Return the (X, Y) coordinate for the center point of the cell that contains the specified text.  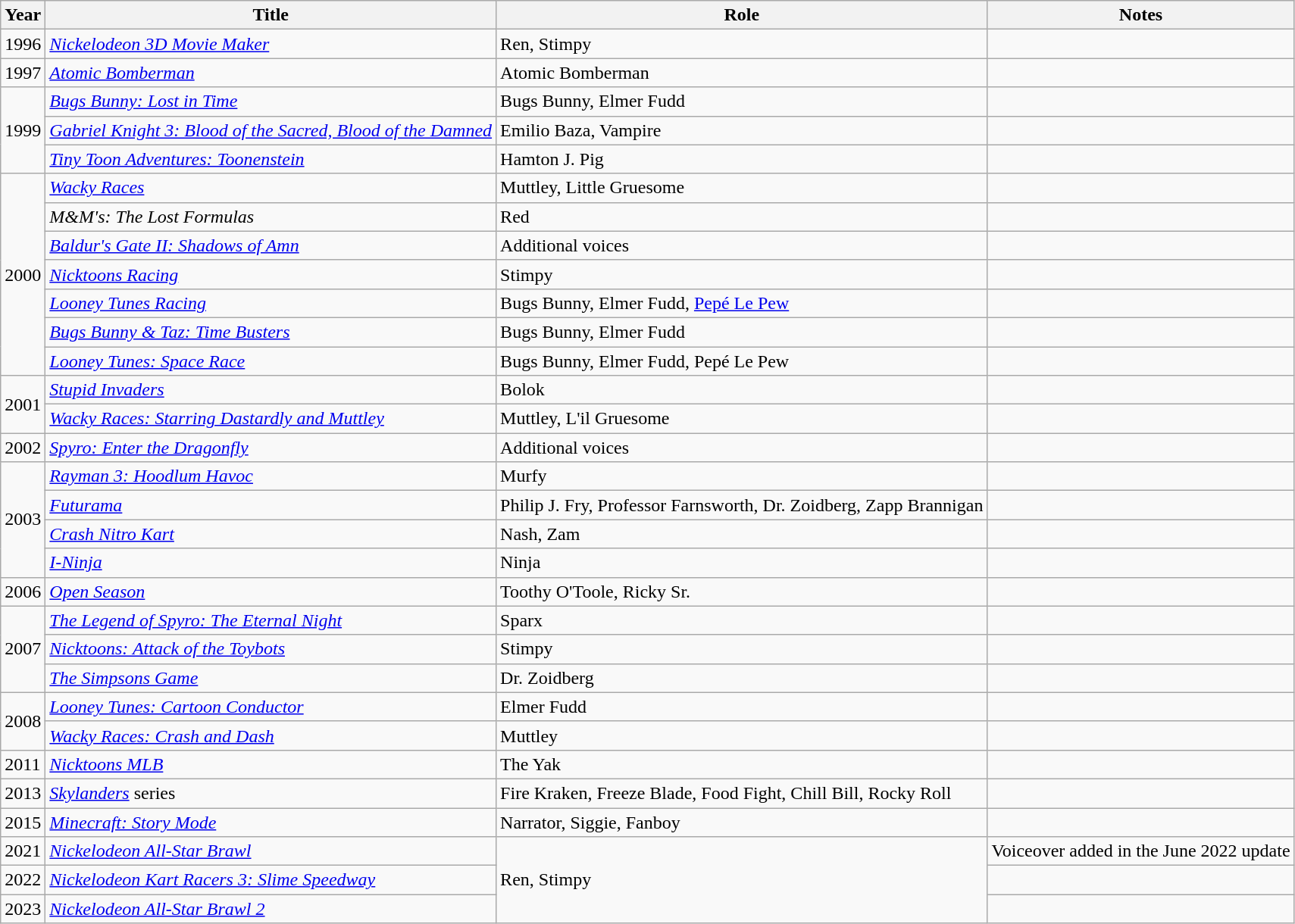
Nicktoons Racing (271, 274)
Skylanders series (271, 793)
The Yak (742, 764)
Gabriel Knight 3: Blood of the Sacred, Blood of the Damned (271, 130)
Nicktoons: Attack of the Toybots (271, 649)
Elmer Fudd (742, 707)
Emilio Baza, Vampire (742, 130)
Muttley, L'il Gruesome (742, 419)
Muttley, Little Gruesome (742, 188)
Bolok (742, 390)
Title (271, 15)
Toothy O'Toole, Ricky Sr. (742, 592)
2003 (23, 520)
Year (23, 15)
Role (742, 15)
Wacky Races (271, 188)
2007 (23, 649)
Tiny Toon Adventures: Toonenstein (271, 159)
2002 (23, 448)
Nash, Zam (742, 534)
Muttley (742, 735)
Open Season (271, 592)
Red (742, 217)
Wacky Races: Starring Dastardly and Muttley (271, 419)
2000 (23, 274)
Stupid Invaders (271, 390)
Futurama (271, 505)
Looney Tunes Racing (271, 303)
Sparx (742, 620)
Bugs Bunny: Lost in Time (271, 101)
Notes (1141, 15)
Crash Nitro Kart (271, 534)
2021 (23, 851)
Nicktoons MLB (271, 764)
Spyro: Enter the Dragonfly (271, 448)
Voiceover added in the June 2022 update (1141, 851)
Looney Tunes: Cartoon Conductor (271, 707)
Murfy (742, 476)
Looney Tunes: Space Race (271, 361)
M&M's: The Lost Formulas (271, 217)
Ninja (742, 563)
2015 (23, 822)
Hamton J. Pig (742, 159)
Dr. Zoidberg (742, 678)
The Legend of Spyro: The Eternal Night (271, 620)
1997 (23, 73)
Minecraft: Story Mode (271, 822)
2022 (23, 880)
Narrator, Siggie, Fanboy (742, 822)
1999 (23, 130)
Fire Kraken, Freeze Blade, Food Fight, Chill Bill, Rocky Roll (742, 793)
Wacky Races: Crash and Dash (271, 735)
2008 (23, 721)
Nickelodeon All-Star Brawl (271, 851)
2013 (23, 793)
Rayman 3: Hoodlum Havoc (271, 476)
2006 (23, 592)
Bugs Bunny & Taz: Time Busters (271, 332)
Nickelodeon All-Star Brawl 2 (271, 909)
I-Ninja (271, 563)
1996 (23, 44)
2011 (23, 764)
Nickelodeon Kart Racers 3: Slime Speedway (271, 880)
The Simpsons Game (271, 678)
Baldur's Gate II: Shadows of Amn (271, 245)
Nickelodeon 3D Movie Maker (271, 44)
2001 (23, 404)
Philip J. Fry, Professor Farnsworth, Dr. Zoidberg, Zapp Brannigan (742, 505)
2023 (23, 909)
